Provide the (X, Y) coordinate of the cell's center where the given text is located.  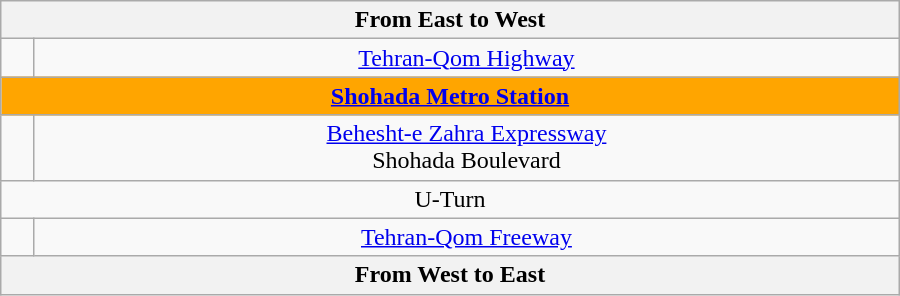
Tehran-Qom Freeway (467, 237)
U-Turn (450, 199)
Shohada Metro Station (450, 96)
Tehran-Qom Highway (467, 58)
From West to East (450, 275)
Behesht-e Zahra Expressway Shohada Boulevard (467, 148)
From East to West (450, 20)
